Identify which cell holds the provided text, then report its [x, y] central coordinate. 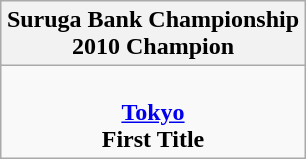
TokyoFirst Title [152, 112]
Suruga Bank Championship2010 Champion [152, 34]
